Find where the given text appears and provide that cell's center as [X, Y] coordinate. 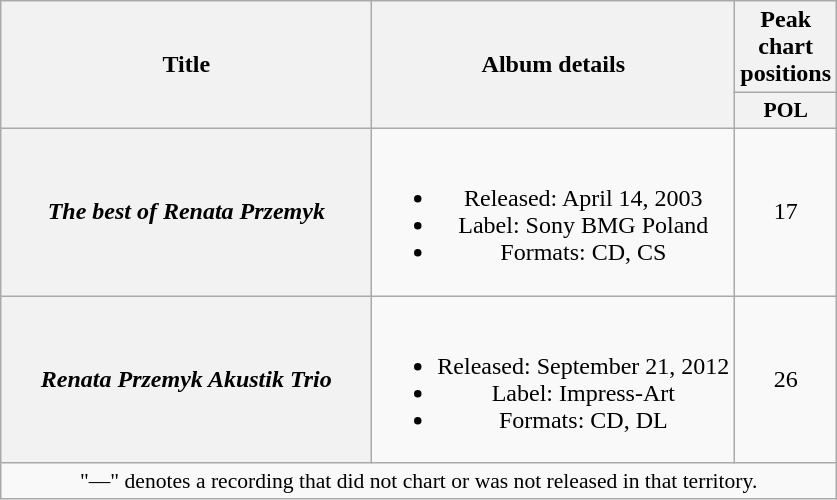
Released: September 21, 2012Label: Impress-ArtFormats: CD, DL [554, 380]
26 [786, 380]
The best of Renata Przemyk [186, 212]
Peak chart positions [786, 47]
Title [186, 65]
POL [786, 111]
Released: April 14, 2003Label: Sony BMG PolandFormats: CD, CS [554, 212]
Album details [554, 65]
17 [786, 212]
Renata Przemyk Akustik Trio [186, 380]
"—" denotes a recording that did not chart or was not released in that territory. [419, 481]
